For the text-containing cell, return its midpoint in (x, y) coordinate format. 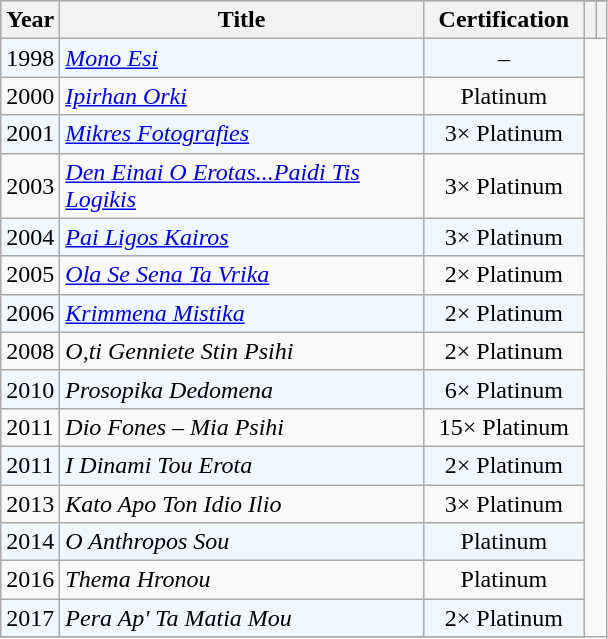
Den Einai O Erotas...Paidi Tis Logikis (242, 186)
O Anthropos Sou (242, 542)
6× Platinum (504, 389)
2014 (30, 542)
– (504, 58)
2000 (30, 96)
Prosopika Dedomena (242, 389)
2004 (30, 237)
2008 (30, 351)
Ola Se Sena Ta Vrika (242, 275)
2005 (30, 275)
Thema Hronou (242, 580)
2003 (30, 186)
2001 (30, 134)
1998 (30, 58)
15× Platinum (504, 427)
2013 (30, 503)
Krimmena Mistika (242, 313)
Title (242, 20)
2006 (30, 313)
Certification (504, 20)
Mikres Fotografies (242, 134)
Pai Ligos Kairos (242, 237)
2017 (30, 618)
O,ti Genniete Stin Psihi (242, 351)
I Dinami Tou Erota (242, 465)
Kato Apo Ton Idio Ilio (242, 503)
2010 (30, 389)
Year (30, 20)
Pera Ap' Ta Matia Mou (242, 618)
Ipirhan Orki (242, 96)
Mono Esi (242, 58)
Dio Fones – Mia Psihi (242, 427)
2016 (30, 580)
